For the text-containing cell, return its midpoint in [x, y] coordinate format. 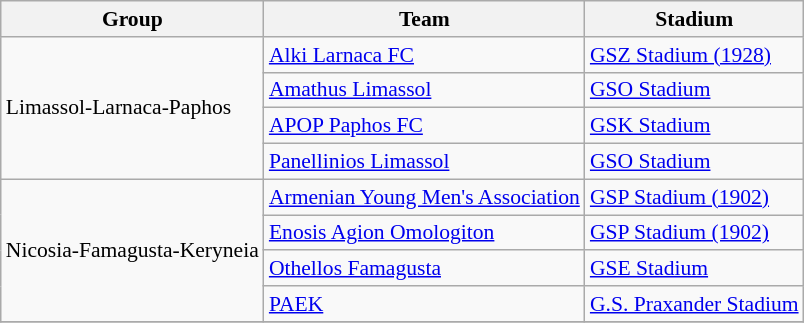
G.S. Praxander Stadium [694, 304]
Team [424, 19]
Panellinios Limassol [424, 162]
Amathus Limassol [424, 90]
Enosis Agion Omologiton [424, 233]
Group [132, 19]
Limassol-Larnaca-Paphos [132, 108]
GSK Stadium [694, 126]
APOP Paphos FC [424, 126]
GSZ Stadium (1928) [694, 55]
Othellos Famagusta [424, 269]
Stadium [694, 19]
PAEK [424, 304]
GSE Stadium [694, 269]
Armenian Young Men's Association [424, 197]
Alki Larnaca FC [424, 55]
Nicosia-Famagusta-Keryneia [132, 250]
